Detect which cell encompasses the target text, then output its (x, y) center coordinate. 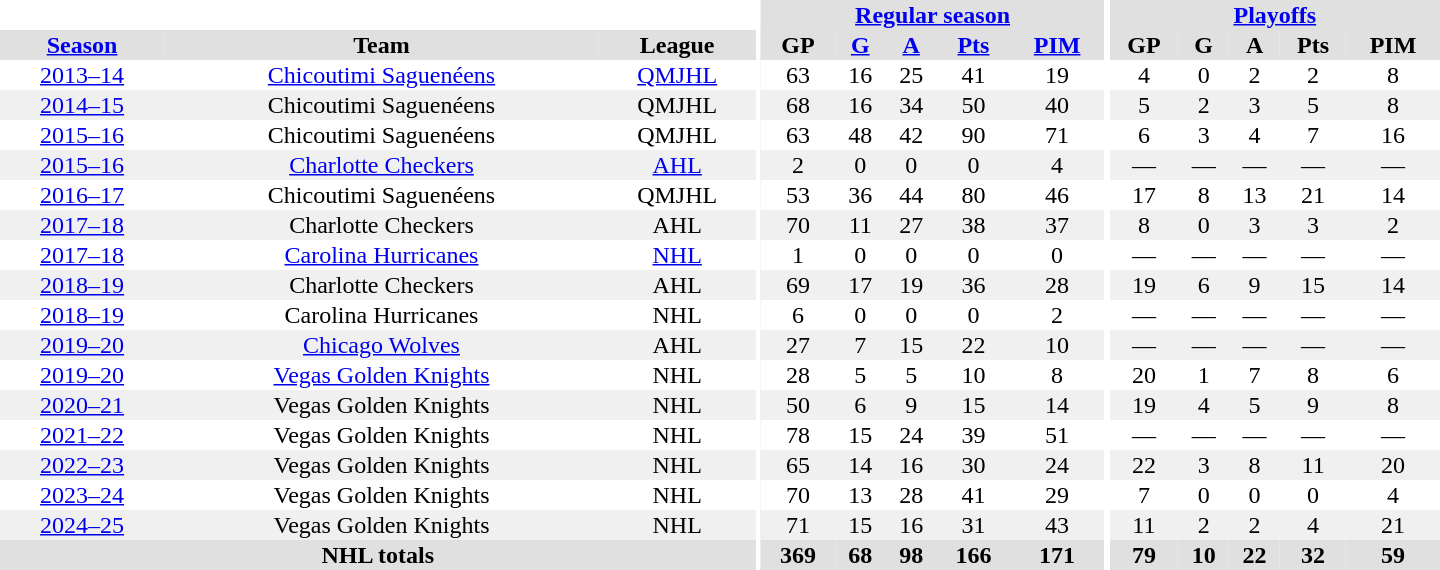
2024–25 (82, 525)
2020–21 (82, 405)
65 (798, 465)
171 (1057, 555)
37 (1057, 225)
90 (974, 135)
2016–17 (82, 195)
2021–22 (82, 435)
39 (974, 435)
25 (912, 75)
59 (1393, 555)
166 (974, 555)
80 (974, 195)
38 (974, 225)
42 (912, 135)
29 (1057, 495)
32 (1313, 555)
44 (912, 195)
Season (82, 45)
Team (382, 45)
31 (974, 525)
69 (798, 285)
League (678, 45)
Playoffs (1275, 15)
48 (860, 135)
79 (1144, 555)
98 (912, 555)
51 (1057, 435)
30 (974, 465)
34 (912, 105)
2013–14 (82, 75)
369 (798, 555)
2022–23 (82, 465)
46 (1057, 195)
2023–24 (82, 495)
40 (1057, 105)
NHL totals (378, 555)
2014–15 (82, 105)
Chicago Wolves (382, 345)
78 (798, 435)
53 (798, 195)
43 (1057, 525)
Regular season (932, 15)
